Locate the cell with the specified text and output its [X, Y] center coordinate. 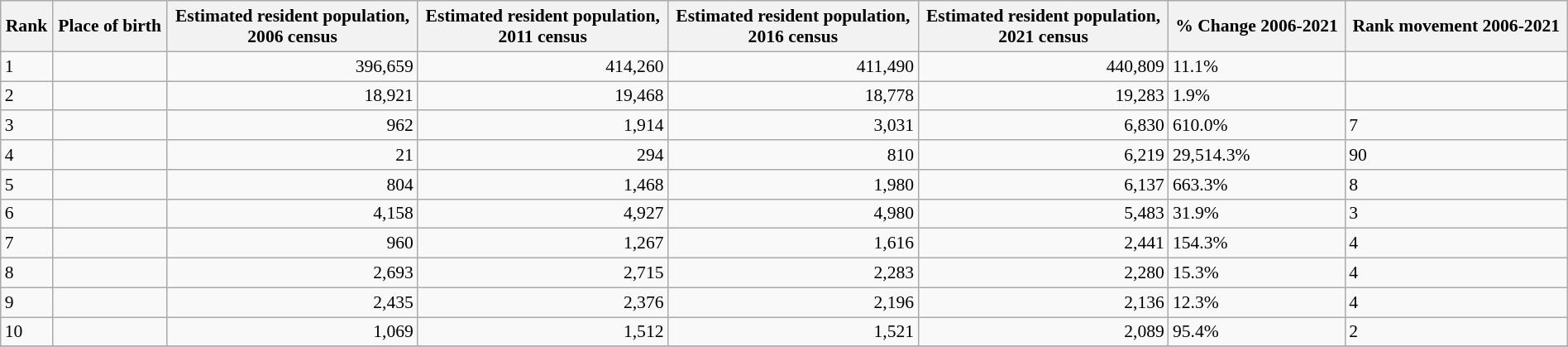
1,616 [794, 243]
18,778 [794, 96]
4,158 [293, 214]
90 [1456, 155]
4,927 [543, 214]
29,514.3% [1257, 155]
2,715 [543, 273]
610.0% [1257, 126]
1,468 [543, 185]
12.3% [1257, 302]
2,376 [543, 302]
1,980 [794, 185]
2,283 [794, 273]
2,196 [794, 302]
95.4% [1257, 332]
396,659 [293, 66]
1,267 [543, 243]
1,914 [543, 126]
2,089 [1044, 332]
810 [794, 155]
1,069 [293, 332]
1,512 [543, 332]
6,830 [1044, 126]
5,483 [1044, 214]
1 [26, 66]
6,137 [1044, 185]
10 [26, 332]
Place of birth [109, 27]
15.3% [1257, 273]
11.1% [1257, 66]
% Change 2006-2021 [1257, 27]
2,441 [1044, 243]
804 [293, 185]
31.9% [1257, 214]
Estimated resident population, 2021 census [1044, 27]
19,283 [1044, 96]
960 [293, 243]
663.3% [1257, 185]
440,809 [1044, 66]
2,435 [293, 302]
2,280 [1044, 273]
414,260 [543, 66]
1.9% [1257, 96]
Estimated resident population, 2016 census [794, 27]
962 [293, 126]
154.3% [1257, 243]
9 [26, 302]
Rank movement 2006-2021 [1456, 27]
6 [26, 214]
Rank [26, 27]
5 [26, 185]
19,468 [543, 96]
18,921 [293, 96]
4,980 [794, 214]
2,136 [1044, 302]
411,490 [794, 66]
294 [543, 155]
Estimated resident population, 2011 census [543, 27]
1,521 [794, 332]
2,693 [293, 273]
Estimated resident population, 2006 census [293, 27]
6,219 [1044, 155]
3,031 [794, 126]
21 [293, 155]
